Provide the [x, y] coordinate of the cell's center where the given text is located.  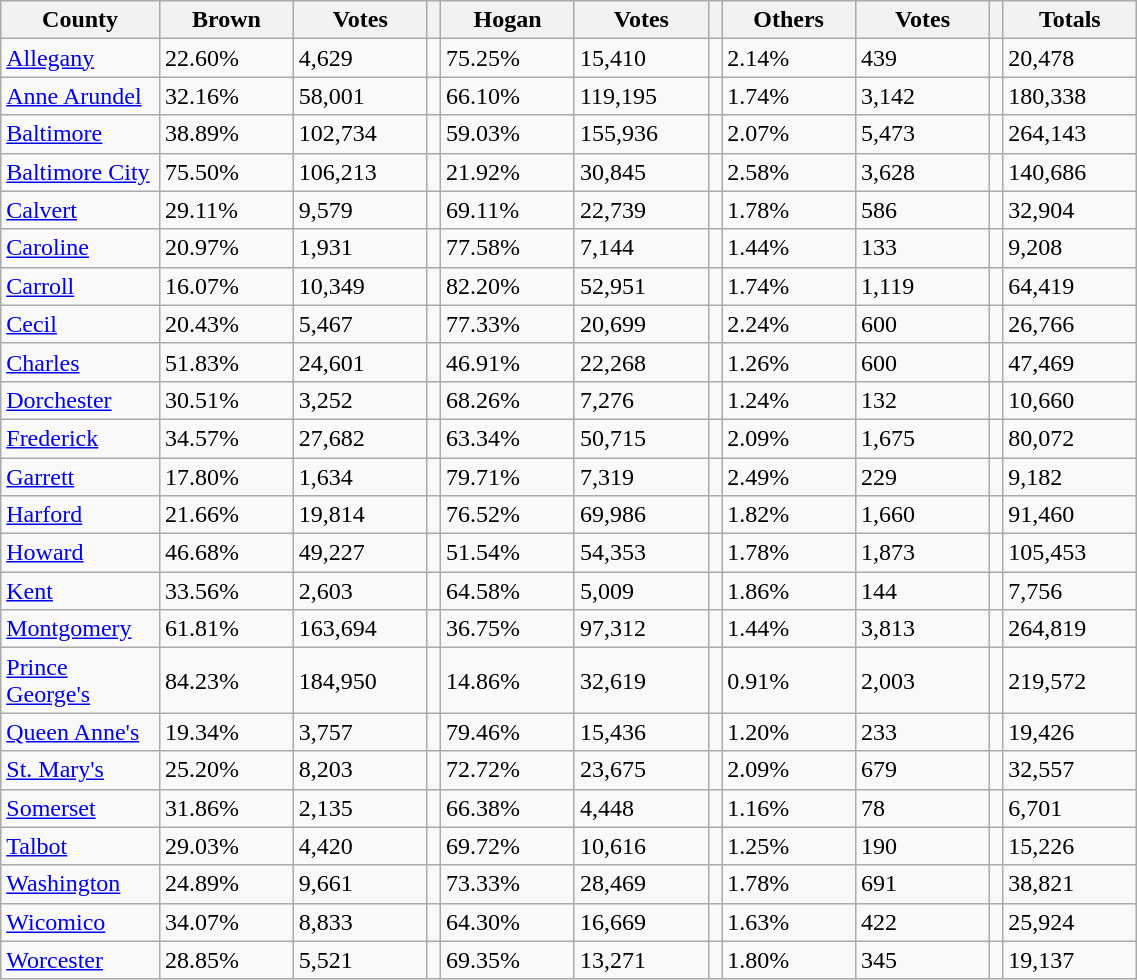
Caroline [80, 248]
51.83% [226, 362]
5,009 [641, 591]
2.14% [789, 58]
St. Mary's [80, 770]
54,353 [641, 553]
69.35% [508, 960]
30,845 [641, 172]
23,675 [641, 770]
66.38% [508, 808]
1.16% [789, 808]
3,142 [923, 96]
49,227 [360, 553]
69.11% [508, 210]
2.58% [789, 172]
91,460 [1070, 515]
679 [923, 770]
105,453 [1070, 553]
46.68% [226, 553]
7,144 [641, 248]
10,616 [641, 846]
69,986 [641, 515]
3,252 [360, 400]
31.86% [226, 808]
25.20% [226, 770]
15,410 [641, 58]
Carroll [80, 286]
155,936 [641, 134]
15,226 [1070, 846]
Hogan [508, 20]
184,950 [360, 680]
163,694 [360, 629]
133 [923, 248]
1,675 [923, 438]
Frederick [80, 438]
Kent [80, 591]
264,819 [1070, 629]
29.11% [226, 210]
Talbot [80, 846]
78 [923, 808]
5,467 [360, 324]
20,699 [641, 324]
264,143 [1070, 134]
1.80% [789, 960]
20.97% [226, 248]
22.60% [226, 58]
Anne Arundel [80, 96]
2,603 [360, 591]
64.58% [508, 591]
Brown [226, 20]
51.54% [508, 553]
13,271 [641, 960]
28,469 [641, 884]
106,213 [360, 172]
32,904 [1070, 210]
21.92% [508, 172]
219,572 [1070, 680]
34.07% [226, 922]
1,873 [923, 553]
33.56% [226, 591]
3,757 [360, 732]
59.03% [508, 134]
1,119 [923, 286]
8,833 [360, 922]
1.20% [789, 732]
16,669 [641, 922]
82.20% [508, 286]
0.91% [789, 680]
4,629 [360, 58]
1.86% [789, 591]
2.07% [789, 134]
50,715 [641, 438]
30.51% [226, 400]
32.16% [226, 96]
26,766 [1070, 324]
7,276 [641, 400]
1.82% [789, 515]
1.26% [789, 362]
25,924 [1070, 922]
9,208 [1070, 248]
1,634 [360, 477]
7,319 [641, 477]
691 [923, 884]
9,182 [1070, 477]
144 [923, 591]
79.71% [508, 477]
Queen Anne's [80, 732]
77.33% [508, 324]
27,682 [360, 438]
64,419 [1070, 286]
229 [923, 477]
Cecil [80, 324]
5,473 [923, 134]
6,701 [1070, 808]
Montgomery [80, 629]
Prince George's [80, 680]
24.89% [226, 884]
233 [923, 732]
102,734 [360, 134]
Garrett [80, 477]
Howard [80, 553]
17.80% [226, 477]
58,001 [360, 96]
8,203 [360, 770]
422 [923, 922]
10,660 [1070, 400]
Harford [80, 515]
Baltimore [80, 134]
1.63% [789, 922]
20.43% [226, 324]
64.30% [508, 922]
10,349 [360, 286]
38,821 [1070, 884]
47,469 [1070, 362]
Washington [80, 884]
County [80, 20]
22,739 [641, 210]
345 [923, 960]
63.34% [508, 438]
14.86% [508, 680]
75.25% [508, 58]
52,951 [641, 286]
19,137 [1070, 960]
Charles [80, 362]
29.03% [226, 846]
2,003 [923, 680]
84.23% [226, 680]
1,660 [923, 515]
19,814 [360, 515]
190 [923, 846]
Dorchester [80, 400]
Wicomico [80, 922]
2.49% [789, 477]
3,813 [923, 629]
34.57% [226, 438]
61.81% [226, 629]
140,686 [1070, 172]
28.85% [226, 960]
73.33% [508, 884]
66.10% [508, 96]
20,478 [1070, 58]
Totals [1070, 20]
439 [923, 58]
15,436 [641, 732]
Allegany [80, 58]
16.07% [226, 286]
586 [923, 210]
76.52% [508, 515]
75.50% [226, 172]
32,619 [641, 680]
1,931 [360, 248]
132 [923, 400]
2.24% [789, 324]
Worcester [80, 960]
72.72% [508, 770]
19,426 [1070, 732]
2,135 [360, 808]
77.58% [508, 248]
38.89% [226, 134]
46.91% [508, 362]
3,628 [923, 172]
180,338 [1070, 96]
69.72% [508, 846]
80,072 [1070, 438]
1.25% [789, 846]
4,448 [641, 808]
9,579 [360, 210]
Baltimore City [80, 172]
79.46% [508, 732]
22,268 [641, 362]
Somerset [80, 808]
32,557 [1070, 770]
68.26% [508, 400]
24,601 [360, 362]
5,521 [360, 960]
7,756 [1070, 591]
119,195 [641, 96]
21.66% [226, 515]
Calvert [80, 210]
36.75% [508, 629]
19.34% [226, 732]
9,661 [360, 884]
1.24% [789, 400]
Others [789, 20]
4,420 [360, 846]
97,312 [641, 629]
